Determine the (x, y) coordinate at the center of the cell enclosing the given text.  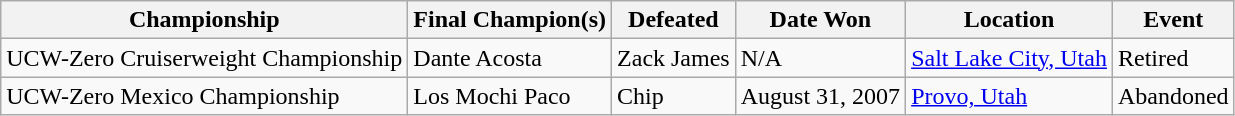
August 31, 2007 (820, 96)
Chip (674, 96)
Final Champion(s) (510, 20)
Defeated (674, 20)
Retired (1173, 58)
Provo, Utah (1010, 96)
UCW-Zero Mexico Championship (204, 96)
Los Mochi Paco (510, 96)
Dante Acosta (510, 58)
Zack James (674, 58)
Location (1010, 20)
N/A (820, 58)
Date Won (820, 20)
Event (1173, 20)
UCW-Zero Cruiserweight Championship (204, 58)
Abandoned (1173, 96)
Salt Lake City, Utah (1010, 58)
Championship (204, 20)
